Determine the [x, y] coordinate at the center of the cell enclosing the given text.  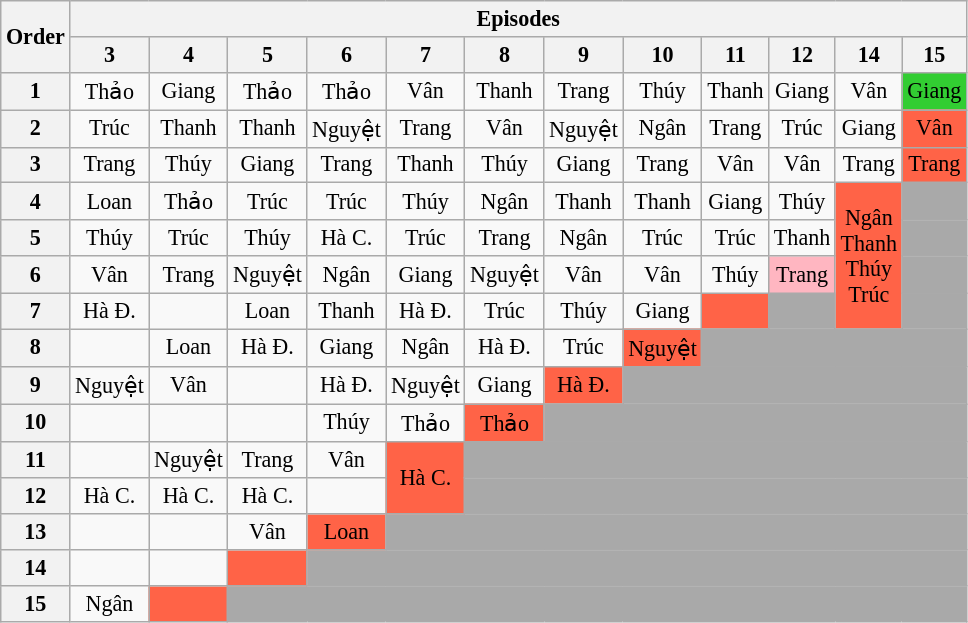
1 [36, 90]
Episodes [518, 18]
Order [36, 36]
13 [36, 532]
2 [36, 128]
NgânThanhThúyTrúc [868, 256]
